Output the (x, y) coordinate of the center of the cell containing the given text.  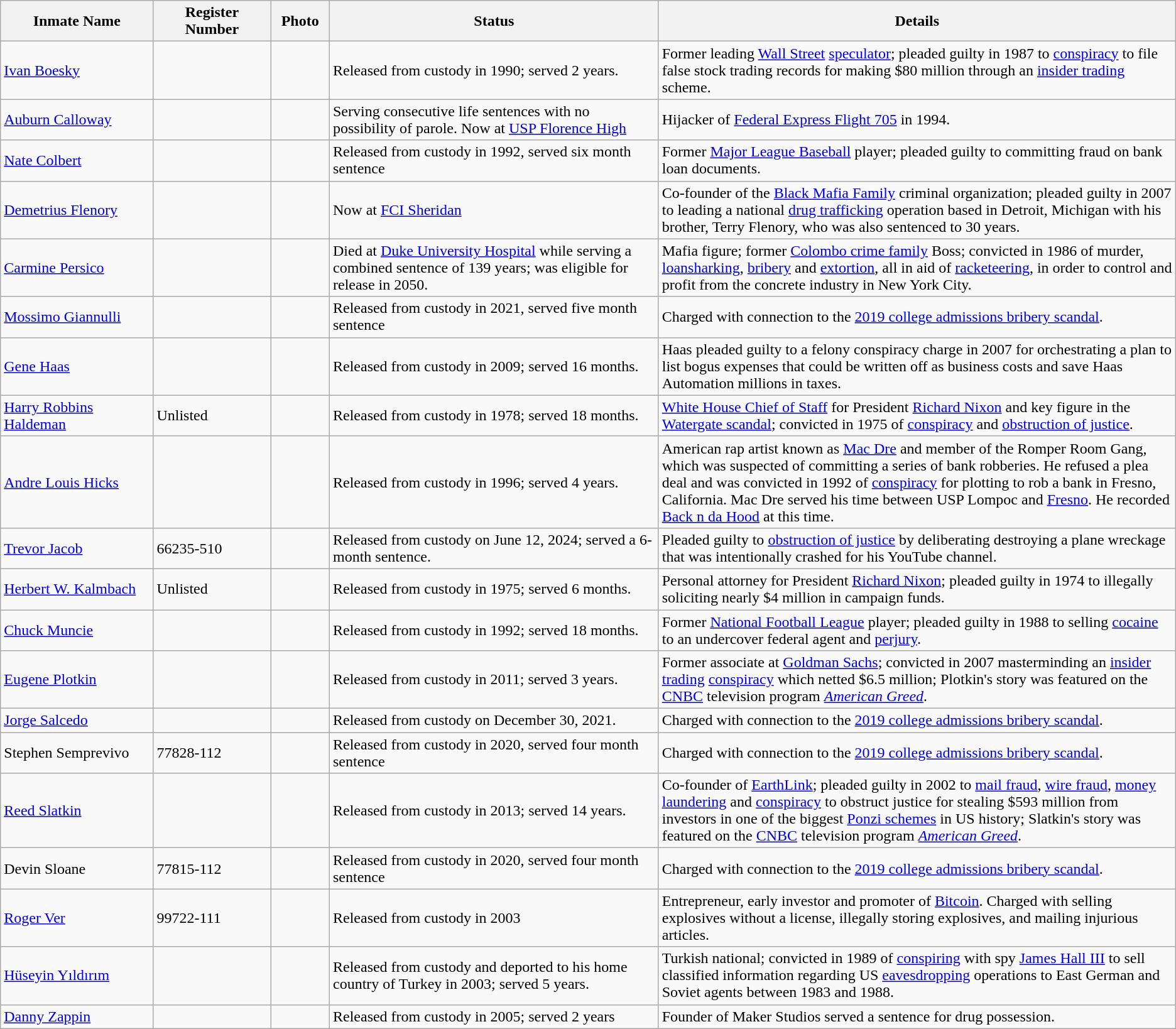
Ivan Boesky (77, 70)
Released from custody in 2011; served 3 years. (494, 680)
Released from custody in 1978; served 18 months. (494, 416)
Former Major League Baseball player; pleaded guilty to committing fraud on bank loan documents. (917, 161)
99722-111 (212, 918)
Serving consecutive life sentences with no possibility of parole. Now at USP Florence High (494, 119)
Hüseyin Yıldırım (77, 976)
66235-510 (212, 548)
Released from custody in 2009; served 16 months. (494, 366)
Released from custody in 2021, served five month sentence (494, 317)
Trevor Jacob (77, 548)
Founder of Maker Studios served a sentence for drug possession. (917, 1016)
Andre Louis Hicks (77, 482)
Eugene Plotkin (77, 680)
Inmate Name (77, 21)
Jorge Salcedo (77, 721)
Released from custody in 1992, served six month sentence (494, 161)
Released from custody in 1996; served 4 years. (494, 482)
Released from custody on December 30, 2021. (494, 721)
Roger Ver (77, 918)
Died at Duke University Hospital while serving a combined sentence of 139 years; was eligible for release in 2050. (494, 268)
Chuck Muncie (77, 629)
Released from custody in 1990; served 2 years. (494, 70)
Former National Football League player; pleaded guilty in 1988 to selling cocaine to an undercover federal agent and perjury. (917, 629)
Gene Haas (77, 366)
Released from custody in 2013; served 14 years. (494, 810)
Released from custody on June 12, 2024; served a 6-month sentence. (494, 548)
Demetrius Flenory (77, 210)
Status (494, 21)
Harry Robbins Haldeman (77, 416)
Mossimo Giannulli (77, 317)
Pleaded guilty to obstruction of justice by deliberating destroying a plane wreckage that was intentionally crashed for his YouTube channel. (917, 548)
Released from custody in 2005; served 2 years (494, 1016)
Released from custody in 2003 (494, 918)
Now at FCI Sheridan (494, 210)
Photo (300, 21)
Personal attorney for President Richard Nixon; pleaded guilty in 1974 to illegally soliciting nearly $4 million in campaign funds. (917, 589)
Register Number (212, 21)
Hijacker of Federal Express Flight 705 in 1994. (917, 119)
Devin Sloane (77, 868)
Nate Colbert (77, 161)
Released from custody and deported to his home country of Turkey in 2003; served 5 years. (494, 976)
Released from custody in 1992; served 18 months. (494, 629)
Stephen Semprevivo (77, 753)
Carmine Persico (77, 268)
77815-112 (212, 868)
Danny Zappin (77, 1016)
Released from custody in 1975; served 6 months. (494, 589)
Auburn Calloway (77, 119)
Herbert W. Kalmbach (77, 589)
Reed Slatkin (77, 810)
77828-112 (212, 753)
Details (917, 21)
